Pinpoint the cell where the given text exists, returning its [X, Y] midpoint coordinate. 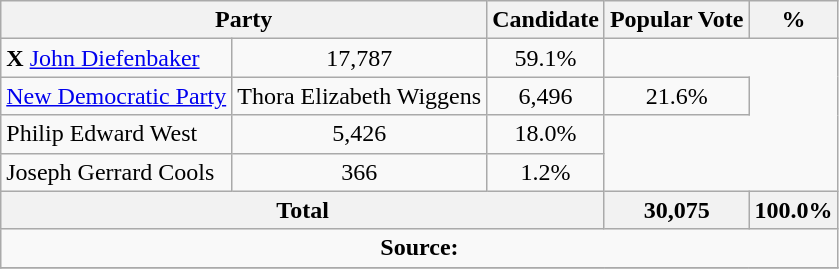
59.1% [546, 58]
X John Diefenbaker [116, 58]
Candidate [546, 20]
Thora Elizabeth Wiggens [360, 96]
Party [244, 20]
Source: [420, 248]
5,426 [360, 134]
366 [360, 172]
% [794, 20]
1.2% [546, 172]
Philip Edward West [116, 134]
21.6% [676, 96]
30,075 [676, 210]
100.0% [794, 210]
New Democratic Party [116, 96]
Joseph Gerrard Cools [116, 172]
Popular Vote [676, 20]
6,496 [546, 96]
Total [303, 210]
17,787 [360, 58]
18.0% [546, 134]
